Scan for the cell matching the given text and deliver its [X, Y] coordinate at center. 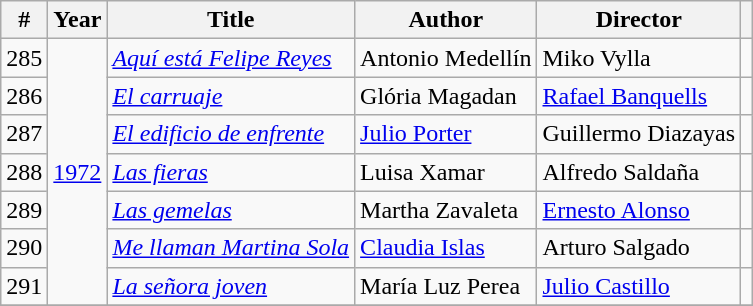
Luisa Xamar [446, 172]
Las fieras [231, 172]
Guillermo Diazayas [639, 134]
289 [24, 210]
Arturo Salgado [639, 248]
Glória Magadan [446, 96]
Claudia Islas [446, 248]
Me llaman Martina Sola [231, 248]
# [24, 20]
Ernesto Alonso [639, 210]
288 [24, 172]
290 [24, 248]
Title [231, 20]
Julio Porter [446, 134]
291 [24, 286]
285 [24, 58]
Martha Zavaleta [446, 210]
Las gemelas [231, 210]
El carruaje [231, 96]
Miko Vylla [639, 58]
Antonio Medellín [446, 58]
El edificio de enfrente [231, 134]
Author [446, 20]
1972 [78, 172]
Alfredo Saldaña [639, 172]
Year [78, 20]
María Luz Perea [446, 286]
Julio Castillo [639, 286]
Aquí está Felipe Reyes [231, 58]
Rafael Banquells [639, 96]
287 [24, 134]
Director [639, 20]
La señora joven [231, 286]
286 [24, 96]
